Pinpoint the cell where the given text exists, returning its [X, Y] midpoint coordinate. 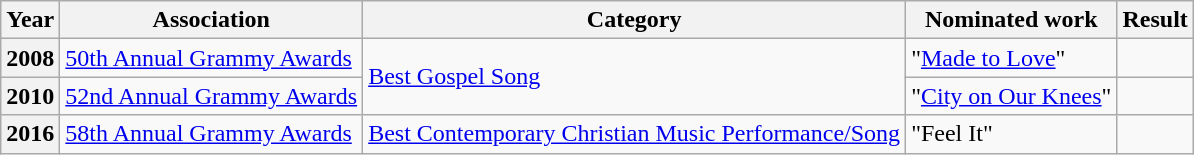
"Made to Love" [1012, 58]
58th Annual Grammy Awards [212, 134]
Best Gospel Song [634, 77]
Best Contemporary Christian Music Performance/Song [634, 134]
Year [30, 20]
Result [1155, 20]
Association [212, 20]
2010 [30, 96]
2008 [30, 58]
Nominated work [1012, 20]
Category [634, 20]
"City on Our Knees" [1012, 96]
50th Annual Grammy Awards [212, 58]
52nd Annual Grammy Awards [212, 96]
2016 [30, 134]
"Feel It" [1012, 134]
